Scan for the cell matching the given text and deliver its (X, Y) coordinate at center. 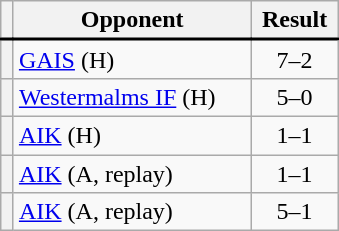
Result (294, 20)
AIK (H) (132, 135)
Westermalms IF (H) (132, 97)
GAIS (H) (132, 60)
Opponent (132, 20)
7–2 (294, 60)
5–1 (294, 212)
5–0 (294, 97)
